Output the [x, y] coordinate of the center of the cell containing the given text.  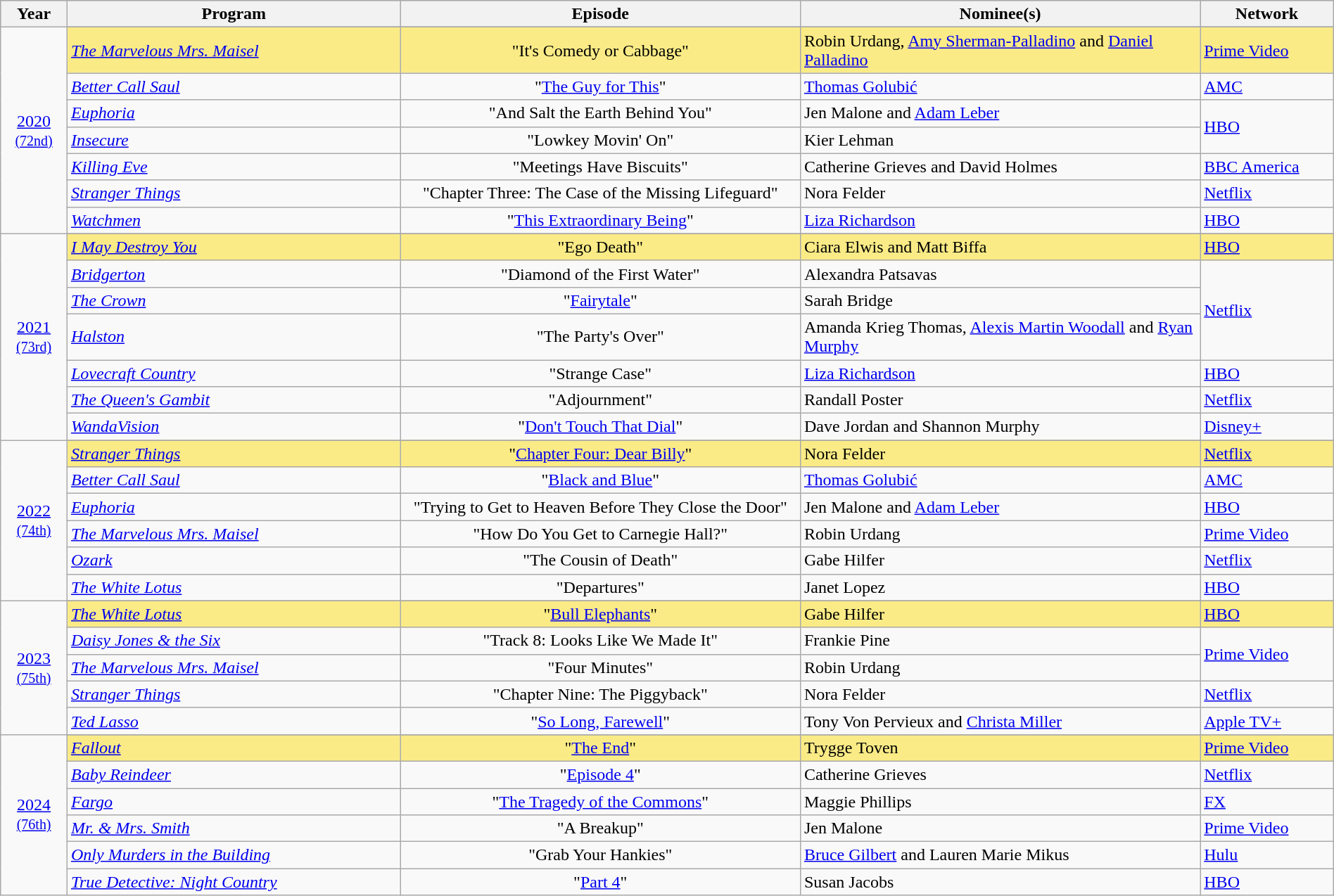
Maggie Phillips [1000, 801]
Ozark [234, 561]
Janet Lopez [1000, 587]
Ciara Elwis and Matt Biffa [1000, 247]
Bruce Gilbert and Lauren Marie Mikus [1000, 855]
"Meetings Have Biscuits" [600, 167]
"Ego Death" [600, 247]
"And Salt the Earth Behind You" [600, 113]
"Lowkey Movin' On" [600, 140]
Susan Jacobs [1000, 882]
Jen Malone [1000, 828]
BBC America [1266, 167]
"The End" [600, 748]
True Detective: Night Country [234, 882]
Killing Eve [234, 167]
"Grab Your Hankies" [600, 855]
"Bull Elephants" [600, 614]
I May Destroy You [234, 247]
Trygge Toven [1000, 748]
Randall Poster [1000, 400]
Fargo [234, 801]
2024(76th) [34, 814]
Dave Jordan and Shannon Murphy [1000, 427]
2022(74th) [34, 520]
Nominee(s) [1000, 14]
"So Long, Farewell" [600, 721]
"Fairytale" [600, 300]
Fallout [234, 748]
2021(73rd) [34, 336]
"The Party's Over" [600, 336]
WandaVision [234, 427]
Apple TV+ [1266, 721]
"Diamond of the First Water" [600, 274]
"Black and Blue" [600, 480]
FX [1266, 801]
2023(75th) [34, 667]
"This Extraordinary Being" [600, 220]
"Track 8: Looks Like We Made It" [600, 641]
Catherine Grieves and David Holmes [1000, 167]
Year [34, 14]
"Chapter Three: The Case of the Missing Lifeguard" [600, 193]
Halston [234, 336]
"Departures" [600, 587]
Daisy Jones & the Six [234, 641]
Kier Lehman [1000, 140]
Lovecraft Country [234, 373]
"It's Comedy or Cabbage" [600, 51]
"Episode 4" [600, 774]
"Adjournment" [600, 400]
Hulu [1266, 855]
Amanda Krieg Thomas, Alexis Martin Woodall and Ryan Murphy [1000, 336]
"Trying to Get to Heaven Before They Close the Door" [600, 507]
Episode [600, 14]
Sarah Bridge [1000, 300]
"Chapter Nine: The Piggyback" [600, 694]
The Queen's Gambit [234, 400]
The Crown [234, 300]
"How Do You Get to Carnegie Hall?" [600, 534]
Insecure [234, 140]
Baby Reindeer [234, 774]
Ted Lasso [234, 721]
"Four Minutes" [600, 667]
Watchmen [234, 220]
Disney+ [1266, 427]
"The Tragedy of the Commons" [600, 801]
Tony Von Pervieux and Christa Miller [1000, 721]
"Don't Touch That Dial" [600, 427]
Program [234, 14]
Robin Urdang, Amy Sherman-Palladino and Daniel Palladino [1000, 51]
"Strange Case" [600, 373]
Catherine Grieves [1000, 774]
Alexandra Patsavas [1000, 274]
"Part 4" [600, 882]
Network [1266, 14]
"The Cousin of Death" [600, 561]
"Chapter Four: Dear Billy" [600, 454]
Frankie Pine [1000, 641]
2020(72nd) [34, 131]
Mr. & Mrs. Smith [234, 828]
Bridgerton [234, 274]
"The Guy for This" [600, 87]
Only Murders in the Building [234, 855]
"A Breakup" [600, 828]
